Locate the cell with the specified text and output its (x, y) center coordinate. 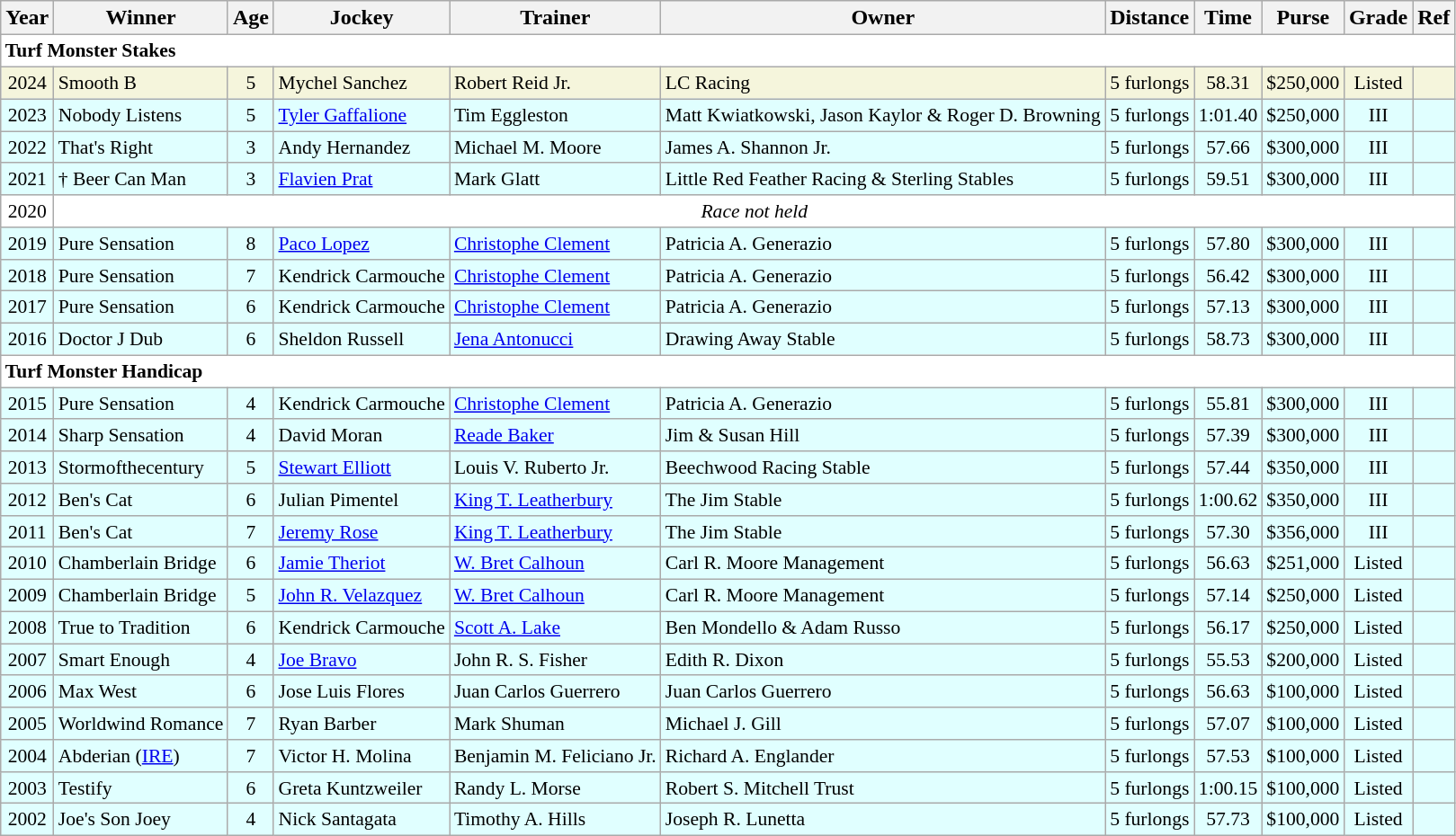
Winner (141, 18)
Jim & Susan Hill (883, 435)
2005 (27, 724)
Tyler Gaffalione (362, 115)
Tim Eggleston (556, 115)
Owner (883, 18)
Year (27, 18)
Jockey (362, 18)
57.07 (1228, 724)
Victor H. Molina (362, 756)
Doctor J Dub (141, 339)
Ref (1434, 18)
Julian Pimentel (362, 500)
56.42 (1228, 275)
John R. Velazquez (362, 595)
$200,000 (1302, 660)
Nick Santagata (362, 820)
Andy Hernandez (362, 147)
True to Tradition (141, 627)
8 (250, 244)
Worldwind Romance (141, 724)
Turf Monster Stakes (728, 51)
57.14 (1228, 595)
Race not held (755, 211)
Max West (141, 691)
Mark Shuman (556, 724)
Scott A. Lake (556, 627)
2014 (27, 435)
55.81 (1228, 404)
That's Right (141, 147)
2024 (27, 83)
Time (1228, 18)
Timothy A. Hills (556, 820)
James A. Shannon Jr. (883, 147)
2023 (27, 115)
2018 (27, 275)
Beechwood Racing Stable (883, 467)
Ben Mondello & Adam Russo (883, 627)
David Moran (362, 435)
58.31 (1228, 83)
Nobody Listens (141, 115)
2009 (27, 595)
Robert Reid Jr. (556, 83)
Stormofthecentury (141, 467)
Jose Luis Flores (362, 691)
$356,000 (1302, 531)
56.17 (1228, 627)
2019 (27, 244)
Stewart Elliott (362, 467)
Sheldon Russell (362, 339)
Purse (1302, 18)
1:00.62 (1228, 500)
57.39 (1228, 435)
Jamie Theriot (362, 564)
Trainer (556, 18)
Robert S. Mitchell Trust (883, 787)
57.66 (1228, 147)
57.53 (1228, 756)
Age (250, 18)
Smart Enough (141, 660)
Sharp Sensation (141, 435)
2010 (27, 564)
Jeremy Rose (362, 531)
Mychel Sanchez (362, 83)
2011 (27, 531)
2008 (27, 627)
2006 (27, 691)
Joe's Son Joey (141, 820)
Paco Lopez (362, 244)
Edith R. Dixon (883, 660)
Joseph R. Lunetta (883, 820)
Little Red Feather Racing & Sterling Stables (883, 179)
2021 (27, 179)
2013 (27, 467)
2015 (27, 404)
Louis V. Ruberto Jr. (556, 467)
John R. S. Fisher (556, 660)
2020 (27, 211)
2016 (27, 339)
Richard A. Englander (883, 756)
57.80 (1228, 244)
Randy L. Morse (556, 787)
LC Racing (883, 83)
† Beer Can Man (141, 179)
57.73 (1228, 820)
$251,000 (1302, 564)
2022 (27, 147)
57.30 (1228, 531)
58.73 (1228, 339)
2017 (27, 307)
Michael J. Gill (883, 724)
Flavien Prat (362, 179)
1:00.15 (1228, 787)
2003 (27, 787)
Drawing Away Stable (883, 339)
59.51 (1228, 179)
2004 (27, 756)
Reade Baker (556, 435)
Greta Kuntzweiler (362, 787)
2002 (27, 820)
Jena Antonucci (556, 339)
Grade (1378, 18)
57.44 (1228, 467)
Matt Kwiatkowski, Jason Kaylor & Roger D. Browning (883, 115)
55.53 (1228, 660)
Turf Monster Handicap (728, 371)
Benjamin M. Feliciano Jr. (556, 756)
57.13 (1228, 307)
Testify (141, 787)
2007 (27, 660)
Abderian (IRE) (141, 756)
1:01.40 (1228, 115)
Mark Glatt (556, 179)
Ryan Barber (362, 724)
Distance (1149, 18)
Michael M. Moore (556, 147)
Joe Bravo (362, 660)
Smooth B (141, 83)
2012 (27, 500)
